Scan for the cell matching the given text and deliver its (X, Y) coordinate at center. 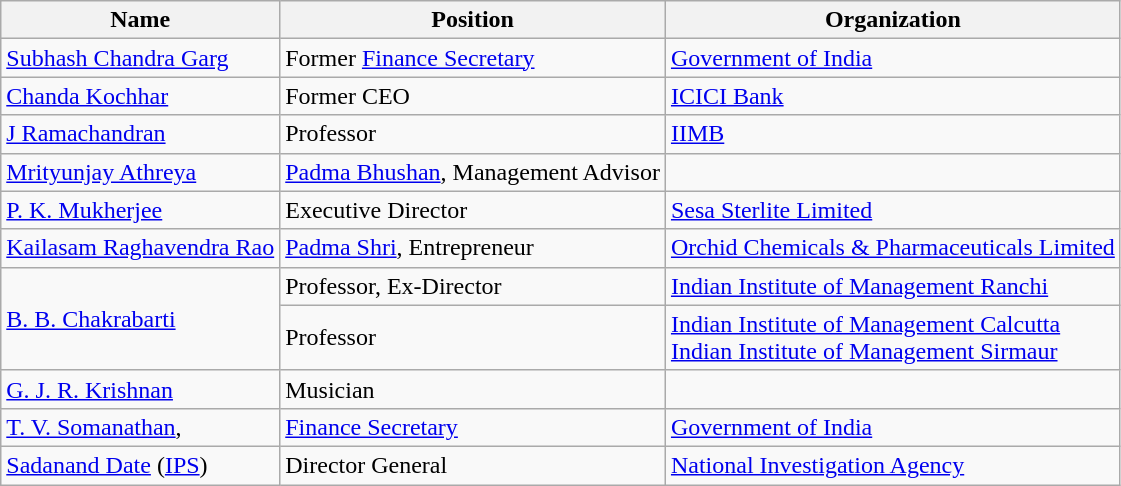
P. K. Mukherjee (140, 210)
Sadanand Date (IPS) (140, 465)
T. V. Somanathan, (140, 427)
Organization (892, 20)
Name (140, 20)
Position (473, 20)
Orchid Chemicals & Pharmaceuticals Limited (892, 248)
Former Finance Secretary (473, 58)
Padma Bhushan, Management Advisor (473, 172)
Padma Shri, Entrepreneur (473, 248)
ICICI Bank (892, 96)
Indian Institute of Management CalcuttaIndian Institute of Management Sirmaur (892, 338)
Indian Institute of Management Ranchi (892, 286)
National Investigation Agency (892, 465)
Professor, Ex-Director (473, 286)
Sesa Sterlite Limited (892, 210)
Kailasam Raghavendra Rao (140, 248)
Executive Director (473, 210)
Finance Secretary (473, 427)
J Ramachandran (140, 134)
Musician (473, 389)
Director General (473, 465)
B. B. Chakrabarti (140, 318)
Subhash Chandra Garg (140, 58)
IIMB (892, 134)
Former CEO (473, 96)
Chanda Kochhar (140, 96)
Mrityunjay Athreya (140, 172)
G. J. R. Krishnan (140, 389)
